Extract the (x, y) coordinate from the center of the cell holding the provided text.  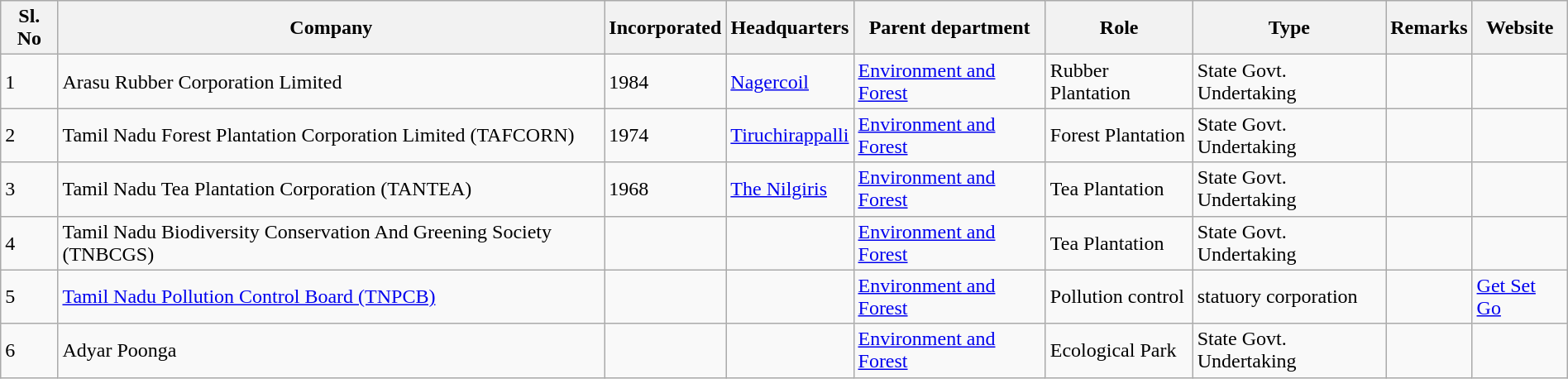
Ecological Park (1119, 351)
5 (30, 296)
1 (30, 81)
2 (30, 136)
1974 (665, 136)
Rubber Plantation (1119, 81)
Company (331, 28)
The Nilgiris (790, 189)
Headquarters (790, 28)
Forest Plantation (1119, 136)
Tamil Nadu Pollution Control Board (TNPCB) (331, 296)
Adyar Poonga (331, 351)
Website (1520, 28)
Arasu Rubber Corporation Limited (331, 81)
1984 (665, 81)
Parent department (949, 28)
3 (30, 189)
Tamil Nadu Forest Plantation Corporation Limited (TAFCORN) (331, 136)
Sl. No (30, 28)
Get Set Go (1520, 296)
Remarks (1429, 28)
6 (30, 351)
Type (1289, 28)
Role (1119, 28)
Pollution control (1119, 296)
Tamil Nadu Biodiversity Conservation And Greening Society (TNBCGS) (331, 243)
Incorporated (665, 28)
Tiruchirappalli (790, 136)
4 (30, 243)
Nagercoil (790, 81)
Tamil Nadu Tea Plantation Corporation (TANTEA) (331, 189)
statuory corporation (1289, 296)
1968 (665, 189)
